Detect which cell encompasses the target text, then output its [x, y] center coordinate. 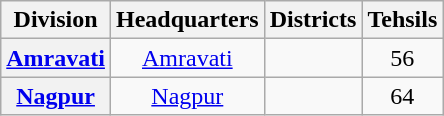
Districts [313, 20]
Headquarters [187, 20]
Division [56, 20]
64 [402, 96]
56 [402, 58]
Tehsils [402, 20]
